Find where the given text appears and provide that cell's center as [x, y] coordinate. 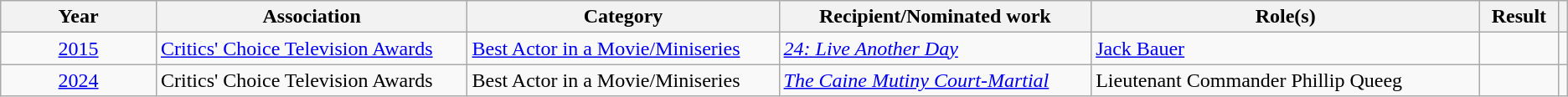
24: Live Another Day [935, 48]
2024 [79, 80]
Lieutenant Commander Phillip Queeg [1286, 80]
The Caine Mutiny Court-Martial [935, 80]
Result [1519, 17]
Jack Bauer [1286, 48]
Category [623, 17]
Role(s) [1286, 17]
Year [79, 17]
2015 [79, 48]
Association [312, 17]
Recipient/Nominated work [935, 17]
